Return (X, Y) of the center of cell containing provided text 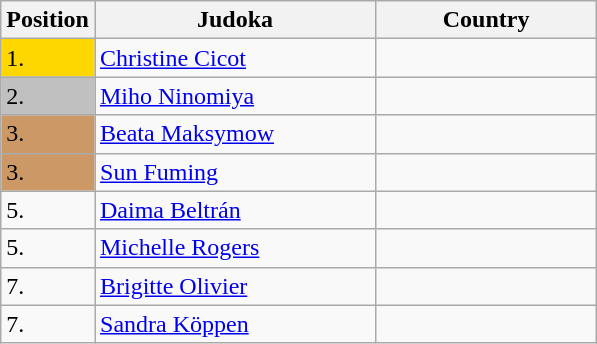
Position (48, 20)
Michelle Rogers (234, 248)
Sandra Köppen (234, 324)
Daima Beltrán (234, 210)
Brigitte Olivier (234, 286)
Sun Fuming (234, 172)
Country (486, 20)
2. (48, 96)
Judoka (234, 20)
Beata Maksymow (234, 134)
Christine Cicot (234, 58)
1. (48, 58)
Miho Ninomiya (234, 96)
